Return [x, y] of the center of cell containing provided text 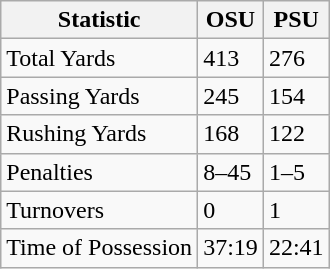
PSU [296, 20]
413 [231, 58]
276 [296, 58]
122 [296, 134]
OSU [231, 20]
0 [231, 210]
Total Yards [100, 58]
Penalties [100, 172]
Time of Possession [100, 248]
1–5 [296, 172]
154 [296, 96]
22:41 [296, 248]
8–45 [231, 172]
245 [231, 96]
Turnovers [100, 210]
1 [296, 210]
Statistic [100, 20]
37:19 [231, 248]
168 [231, 134]
Passing Yards [100, 96]
Rushing Yards [100, 134]
